Return [X, Y] of the center of cell containing provided text 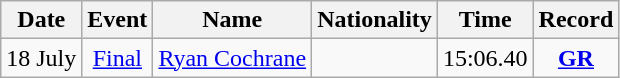
Record [576, 20]
Date [42, 20]
Event [118, 20]
Name [232, 20]
Final [118, 58]
18 July [42, 58]
Nationality [375, 20]
Ryan Cochrane [232, 58]
15:06.40 [485, 58]
GR [576, 58]
Time [485, 20]
